Extract the (x, y) coordinate from the center of the cell holding the provided text.  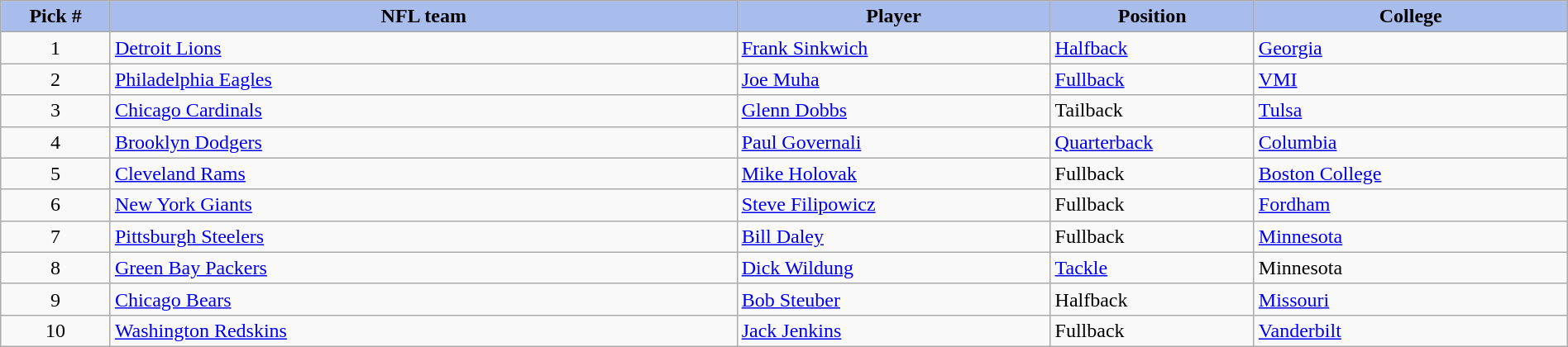
Frank Sinkwich (893, 48)
10 (56, 330)
Vanderbilt (1411, 330)
New York Giants (423, 205)
Mike Holovak (893, 173)
9 (56, 299)
7 (56, 236)
Joe Muha (893, 79)
6 (56, 205)
Player (893, 17)
Pittsburgh Steelers (423, 236)
Chicago Bears (423, 299)
Boston College (1411, 173)
Pick # (56, 17)
Dick Wildung (893, 268)
Brooklyn Dodgers (423, 142)
3 (56, 111)
5 (56, 173)
Detroit Lions (423, 48)
Cleveland Rams (423, 173)
Quarterback (1152, 142)
8 (56, 268)
Chicago Cardinals (423, 111)
4 (56, 142)
Steve Filipowicz (893, 205)
Philadelphia Eagles (423, 79)
Tailback (1152, 111)
VMI (1411, 79)
2 (56, 79)
Missouri (1411, 299)
NFL team (423, 17)
Columbia (1411, 142)
Position (1152, 17)
Washington Redskins (423, 330)
Bob Steuber (893, 299)
Jack Jenkins (893, 330)
Tulsa (1411, 111)
Bill Daley (893, 236)
Tackle (1152, 268)
Green Bay Packers (423, 268)
Glenn Dobbs (893, 111)
College (1411, 17)
Georgia (1411, 48)
Paul Governali (893, 142)
1 (56, 48)
Fordham (1411, 205)
